Provide the [X, Y] coordinate of the cell's center where the given text is located.  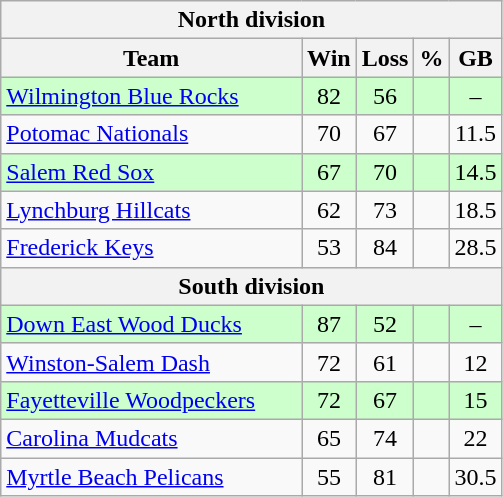
28.5 [476, 248]
Carolina Mudcats [152, 438]
Wilmington Blue Rocks [152, 96]
Myrtle Beach Pelicans [152, 477]
% [432, 58]
Lynchburg Hillcats [152, 210]
Winston-Salem Dash [152, 362]
North division [252, 20]
Fayetteville Woodpeckers [152, 400]
Win [330, 58]
52 [385, 324]
73 [385, 210]
61 [385, 362]
30.5 [476, 477]
65 [330, 438]
Potomac Nationals [152, 134]
62 [330, 210]
Down East Wood Ducks [152, 324]
GB [476, 58]
56 [385, 96]
84 [385, 248]
22 [476, 438]
South division [252, 286]
11.5 [476, 134]
53 [330, 248]
Team [152, 58]
55 [330, 477]
81 [385, 477]
15 [476, 400]
82 [330, 96]
Loss [385, 58]
74 [385, 438]
Frederick Keys [152, 248]
14.5 [476, 172]
18.5 [476, 210]
Salem Red Sox [152, 172]
12 [476, 362]
87 [330, 324]
